Return [x, y] of the center of cell containing provided text 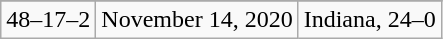
48–17–2 [48, 20]
November 14, 2020 [197, 20]
Indiana, 24–0 [370, 20]
